Locate the cell with the specified text and output its [X, Y] center coordinate. 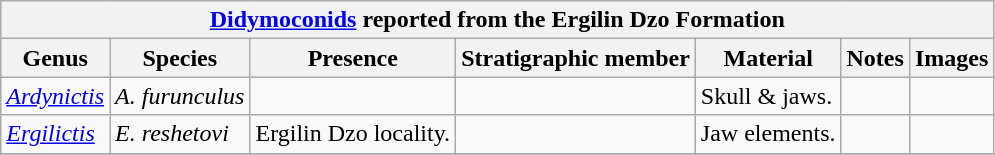
Images [951, 58]
Jaw elements. [768, 134]
Ardynictis [56, 96]
Genus [56, 58]
Ergilictis [56, 134]
Species [180, 58]
Notes [875, 58]
Skull & jaws. [768, 96]
Didymoconids reported from the Ergilin Dzo Formation [498, 20]
Stratigraphic member [576, 58]
Presence [353, 58]
A. furunculus [180, 96]
E. reshetovi [180, 134]
Ergilin Dzo locality. [353, 134]
Material [768, 58]
